For the text-containing cell, return its midpoint in (X, Y) coordinate format. 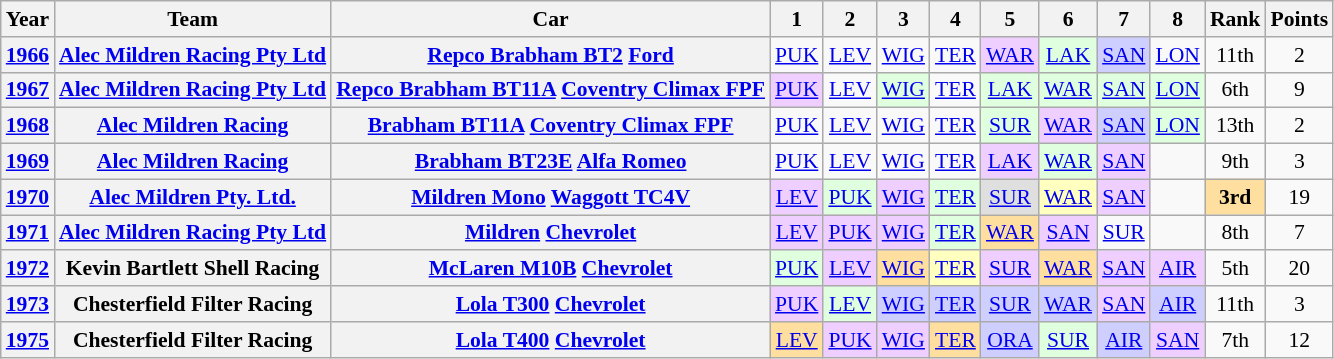
1972 (28, 269)
7th (1236, 340)
1967 (28, 90)
Year (28, 19)
Brabham BT23E Alfa Romeo (550, 162)
8th (1236, 233)
19 (1299, 197)
1970 (28, 197)
13th (1236, 126)
9 (1299, 90)
Repco Brabham BT2 Ford (550, 55)
3rd (1236, 197)
1966 (28, 55)
5 (1010, 19)
1969 (28, 162)
ORA (1010, 340)
Rank (1236, 19)
Kevin Bartlett Shell Racing (192, 269)
Lola T300 Chevrolet (550, 304)
1971 (28, 233)
Repco Brabham BT11A Coventry Climax FPF (550, 90)
6th (1236, 90)
Mildren Mono Waggott TC4V (550, 197)
4 (956, 19)
Mildren Chevrolet (550, 233)
6 (1068, 19)
Alec Mildren Pty. Ltd. (192, 197)
Team (192, 19)
12 (1299, 340)
Lola T400 Chevrolet (550, 340)
Points (1299, 19)
1975 (28, 340)
5th (1236, 269)
1 (796, 19)
1968 (28, 126)
1973 (28, 304)
McLaren M10B Chevrolet (550, 269)
8 (1177, 19)
Car (550, 19)
9th (1236, 162)
Brabham BT11A Coventry Climax FPF (550, 126)
20 (1299, 269)
